Detect which cell encompasses the target text, then output its [x, y] center coordinate. 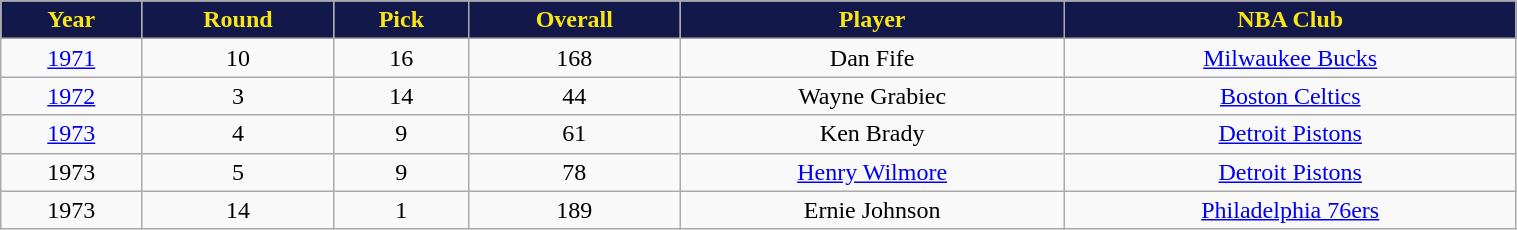
3 [238, 96]
1 [402, 210]
Dan Fife [872, 58]
Henry Wilmore [872, 172]
44 [574, 96]
78 [574, 172]
4 [238, 134]
Philadelphia 76ers [1290, 210]
Ernie Johnson [872, 210]
16 [402, 58]
Round [238, 20]
1972 [72, 96]
Wayne Grabiec [872, 96]
189 [574, 210]
Milwaukee Bucks [1290, 58]
Pick [402, 20]
10 [238, 58]
Overall [574, 20]
Year [72, 20]
1971 [72, 58]
61 [574, 134]
NBA Club [1290, 20]
Player [872, 20]
Ken Brady [872, 134]
168 [574, 58]
5 [238, 172]
Boston Celtics [1290, 96]
